Capture the cell that displays the provided text and extract its (x, y) central coordinate. 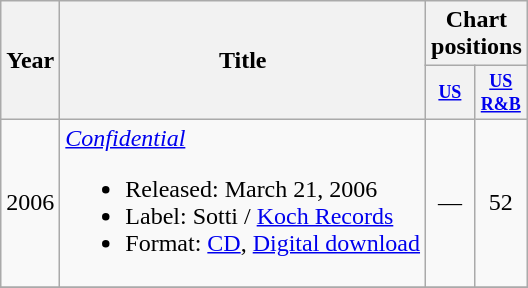
Title (243, 60)
— (450, 202)
Year (30, 60)
Chart positions (477, 34)
ConfidentialReleased: March 21, 2006Label: Sotti / Koch RecordsFormat: CD, Digital download (243, 202)
US R&B (500, 93)
2006 (30, 202)
52 (500, 202)
US (450, 93)
